Locate the cell with the specified text and output its (x, y) center coordinate. 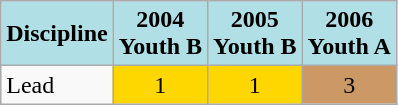
Discipline (57, 34)
Lead (57, 85)
2004Youth B (160, 34)
3 (349, 85)
2006Youth A (349, 34)
2005Youth B (255, 34)
